Find where the given text appears and provide that cell's center as [x, y] coordinate. 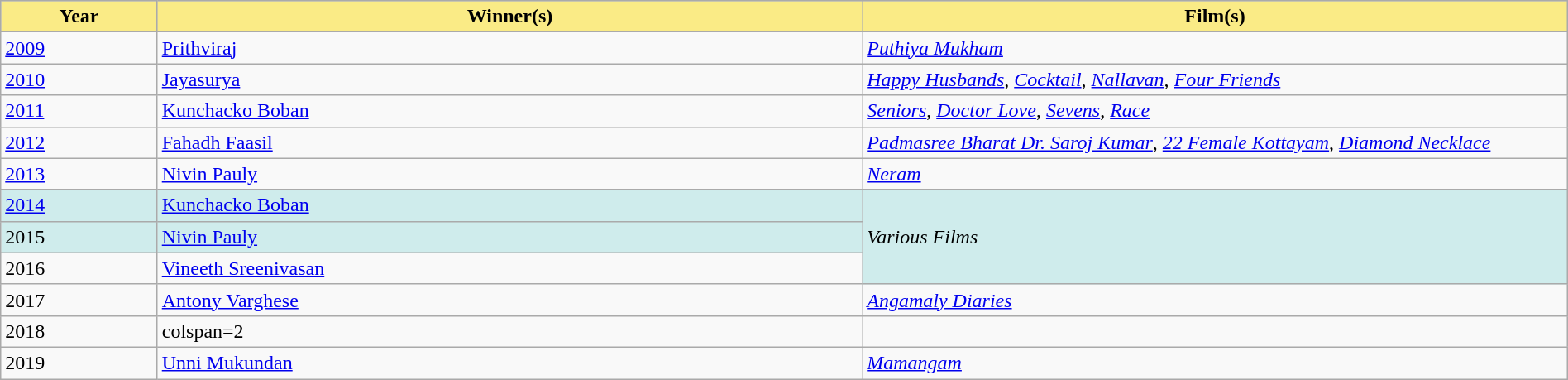
Year [79, 17]
Vineeth Sreenivasan [509, 268]
Puthiya Mukham [1216, 48]
2015 [79, 237]
Fahadh Faasil [509, 142]
Neram [1216, 174]
Winner(s) [509, 17]
2014 [79, 205]
2011 [79, 111]
Happy Husbands, Cocktail, Nallavan, Four Friends [1216, 79]
2012 [79, 142]
Film(s) [1216, 17]
Various Films [1216, 237]
Prithviraj [509, 48]
2009 [79, 48]
Jayasurya [509, 79]
2013 [79, 174]
2019 [79, 363]
Angamaly Diaries [1216, 300]
Mamangam [1216, 363]
Seniors, Doctor Love, Sevens, Race [1216, 111]
Unni Mukundan [509, 363]
2018 [79, 331]
Antony Varghese [509, 300]
2016 [79, 268]
Padmasree Bharat Dr. Saroj Kumar, 22 Female Kottayam, Diamond Necklace [1216, 142]
colspan=2 [509, 331]
2017 [79, 300]
2010 [79, 79]
